From the cell containing the given text, extract its center point as (x, y) coordinate. 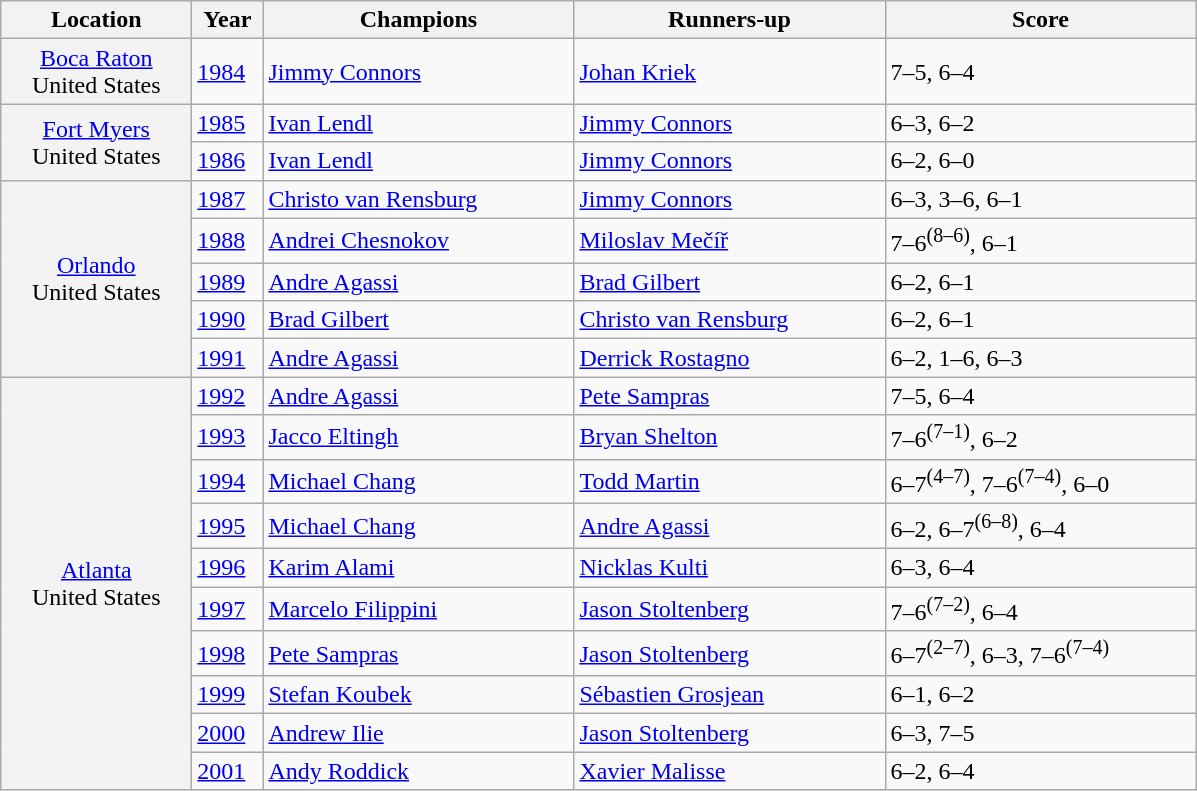
Derrick Rostagno (730, 358)
1995 (228, 526)
1989 (228, 282)
Orlando United States (96, 278)
Boca Raton United States (96, 72)
6–1, 6–2 (1040, 695)
Johan Kriek (730, 72)
1988 (228, 240)
Sébastien Grosjean (730, 695)
Atlanta United States (96, 584)
Stefan Koubek (418, 695)
6–7(2–7), 6–3, 7–6(7–4) (1040, 654)
Karim Alami (418, 568)
1993 (228, 438)
Andy Roddick (418, 771)
Andrew Ilie (418, 733)
Nicklas Kulti (730, 568)
1992 (228, 396)
6–3, 7–5 (1040, 733)
6–3, 3–6, 6–1 (1040, 199)
Location (96, 20)
Miloslav Mečíř (730, 240)
Bryan Shelton (730, 438)
6–2, 6–7(6–8), 6–4 (1040, 526)
6–3, 6–2 (1040, 123)
1985 (228, 123)
1984 (228, 72)
1997 (228, 610)
Year (228, 20)
Score (1040, 20)
1986 (228, 161)
6–2, 6–0 (1040, 161)
Fort Myers United States (96, 142)
6–2, 1–6, 6–3 (1040, 358)
7–6(7–2), 6–4 (1040, 610)
6–7(4–7), 7–6(7–4), 6–0 (1040, 482)
2000 (228, 733)
1999 (228, 695)
Champions (418, 20)
6–2, 6–4 (1040, 771)
Marcelo Filippini (418, 610)
1998 (228, 654)
7–6(7–1), 6–2 (1040, 438)
1990 (228, 320)
1994 (228, 482)
Runners-up (730, 20)
Xavier Malisse (730, 771)
1987 (228, 199)
2001 (228, 771)
6–3, 6–4 (1040, 568)
7–6(8–6), 6–1 (1040, 240)
1996 (228, 568)
Andrei Chesnokov (418, 240)
Jacco Eltingh (418, 438)
1991 (228, 358)
Todd Martin (730, 482)
